Return [x, y] of the center of cell containing provided text 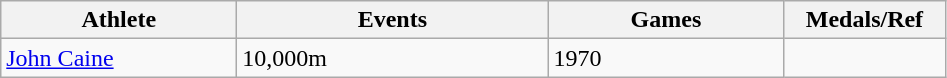
Games [666, 20]
Medals/Ref [864, 20]
10,000m [392, 58]
John Caine [119, 58]
1970 [666, 58]
Athlete [119, 20]
Events [392, 20]
